Scan for the cell matching the given text and deliver its [X, Y] coordinate at center. 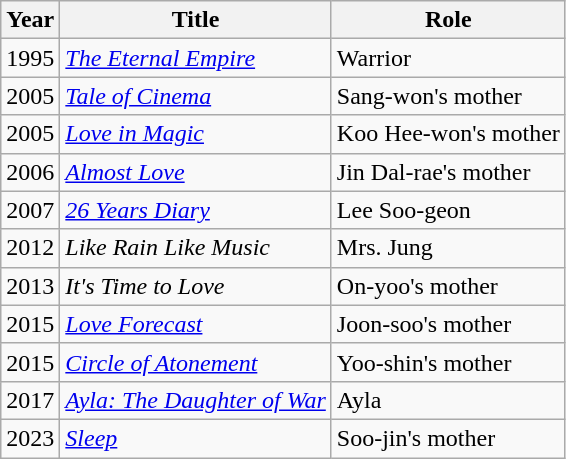
Mrs. Jung [448, 248]
Like Rain Like Music [196, 248]
Role [448, 20]
26 Years Diary [196, 210]
2023 [30, 438]
Year [30, 20]
Jin Dal-rae's mother [448, 172]
Title [196, 20]
Almost Love [196, 172]
Joon-soo's mother [448, 324]
Sleep [196, 438]
Soo-jin's mother [448, 438]
2012 [30, 248]
Love Forecast [196, 324]
Koo Hee-won's mother [448, 134]
Warrior [448, 58]
2006 [30, 172]
Ayla: The Daughter of War [196, 400]
2013 [30, 286]
Tale of Cinema [196, 96]
Ayla [448, 400]
It's Time to Love [196, 286]
Sang-won's mother [448, 96]
Yoo-shin's mother [448, 362]
On-yoo's mother [448, 286]
Lee Soo-geon [448, 210]
2017 [30, 400]
The Eternal Empire [196, 58]
2007 [30, 210]
Circle of Atonement [196, 362]
Love in Magic [196, 134]
1995 [30, 58]
